Capture the cell that displays the provided text and extract its (x, y) central coordinate. 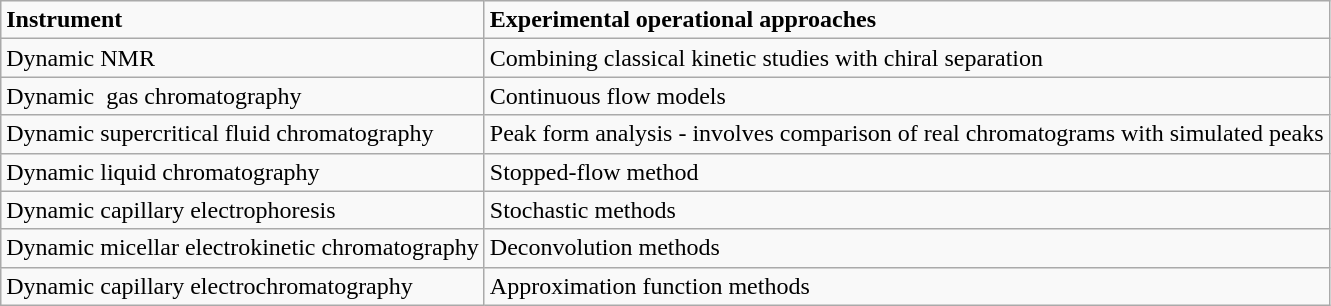
Dynamic capillary electrochromatography (243, 286)
Peak form analysis - involves comparison of real chromatograms with simulated peaks (906, 134)
Dynamic supercritical fluid chromatography (243, 134)
Stochastic methods (906, 210)
Combining classical kinetic studies with chiral separation (906, 58)
Experimental operational approaches (906, 20)
Dynamic micellar electrokinetic chromatography (243, 248)
Stopped-flow method (906, 172)
Dynamic liquid chromatography (243, 172)
Dynamic NMR (243, 58)
Approximation function methods (906, 286)
Dynamic capillary electrophoresis (243, 210)
Continuous flow models (906, 96)
Deconvolution methods (906, 248)
Dynamic gas chromatography (243, 96)
Instrument (243, 20)
